Identify which cell holds the provided text, then report its [x, y] central coordinate. 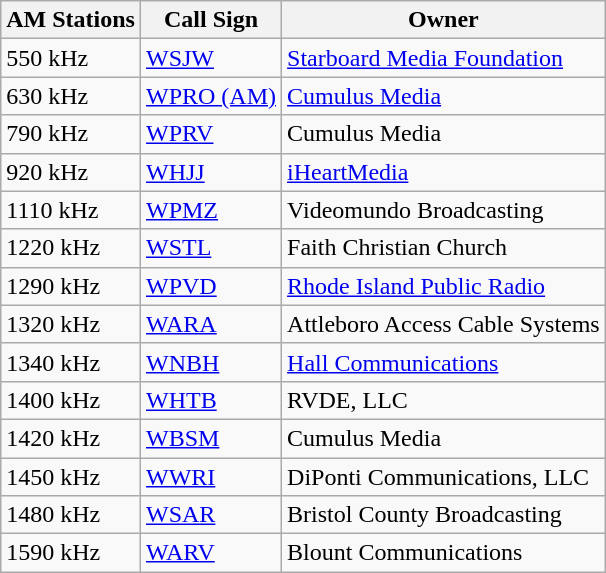
550 kHz [71, 58]
Hall Communications [444, 362]
1450 kHz [71, 477]
RVDE, LLC [444, 400]
Videomundo Broadcasting [444, 210]
WARA [210, 324]
Starboard Media Foundation [444, 58]
1400 kHz [71, 400]
Call Sign [210, 20]
WHTB [210, 400]
Faith Christian Church [444, 248]
WBSM [210, 438]
1110 kHz [71, 210]
WHJJ [210, 172]
790 kHz [71, 134]
1290 kHz [71, 286]
DiPonti Communications, LLC [444, 477]
WWRI [210, 477]
AM Stations [71, 20]
1420 kHz [71, 438]
Owner [444, 20]
630 kHz [71, 96]
Bristol County Broadcasting [444, 515]
WPVD [210, 286]
Attleboro Access Cable Systems [444, 324]
WPRO (AM) [210, 96]
iHeartMedia [444, 172]
1480 kHz [71, 515]
1590 kHz [71, 553]
Rhode Island Public Radio [444, 286]
1320 kHz [71, 324]
WPRV [210, 134]
920 kHz [71, 172]
Blount Communications [444, 553]
WSAR [210, 515]
WSJW [210, 58]
WPMZ [210, 210]
WNBH [210, 362]
1220 kHz [71, 248]
1340 kHz [71, 362]
WARV [210, 553]
WSTL [210, 248]
